Return [X, Y] of the center of cell containing provided text 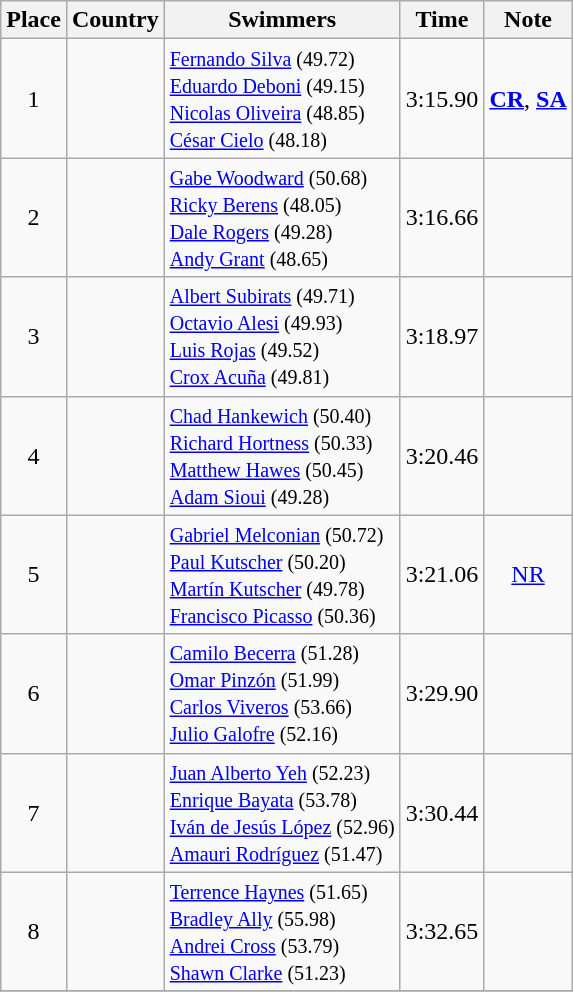
Fernando Silva (49.72) Eduardo Deboni (49.15) Nicolas Oliveira (48.85) César Cielo (48.18) [282, 98]
Juan Alberto Yeh (52.23) Enrique Bayata (53.78) Iván de Jesús López (52.96) Amauri Rodríguez (51.47) [282, 812]
Time [442, 20]
4 [34, 456]
2 [34, 218]
3 [34, 336]
3:15.90 [442, 98]
1 [34, 98]
3:32.65 [442, 932]
8 [34, 932]
CR, SA [528, 98]
Camilo Becerra (51.28) Omar Pinzón (51.99) Carlos Viveros (53.66) Julio Galofre (52.16) [282, 694]
Note [528, 20]
3:21.06 [442, 574]
6 [34, 694]
7 [34, 812]
Place [34, 20]
Terrence Haynes (51.65) Bradley Ally (55.98) Andrei Cross (53.79) Shawn Clarke (51.23) [282, 932]
3:16.66 [442, 218]
Gabriel Melconian (50.72) Paul Kutscher (50.20) Martín Kutscher (49.78) Francisco Picasso (50.36) [282, 574]
Albert Subirats (49.71) Octavio Alesi (49.93) Luis Rojas (49.52) Crox Acuña (49.81) [282, 336]
Swimmers [282, 20]
3:20.46 [442, 456]
Chad Hankewich (50.40) Richard Hortness (50.33) Matthew Hawes (50.45) Adam Sioui (49.28) [282, 456]
NR [528, 574]
Gabe Woodward (50.68) Ricky Berens (48.05) Dale Rogers (49.28) Andy Grant (48.65) [282, 218]
3:30.44 [442, 812]
5 [34, 574]
3:18.97 [442, 336]
Country [115, 20]
3:29.90 [442, 694]
